Extract the [x, y] coordinate from the center of the cell holding the provided text.  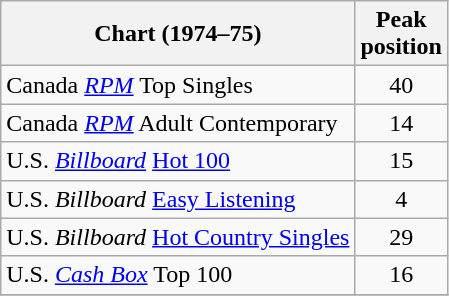
Canada RPM Adult Contemporary [178, 123]
40 [401, 85]
U.S. Billboard Hot Country Singles [178, 237]
U.S. Billboard Easy Listening [178, 199]
29 [401, 237]
15 [401, 161]
Chart (1974–75) [178, 34]
U.S. Billboard Hot 100 [178, 161]
Canada RPM Top Singles [178, 85]
U.S. Cash Box Top 100 [178, 275]
16 [401, 275]
Peakposition [401, 34]
4 [401, 199]
14 [401, 123]
